Locate the cell with the specified text and output its (X, Y) center coordinate. 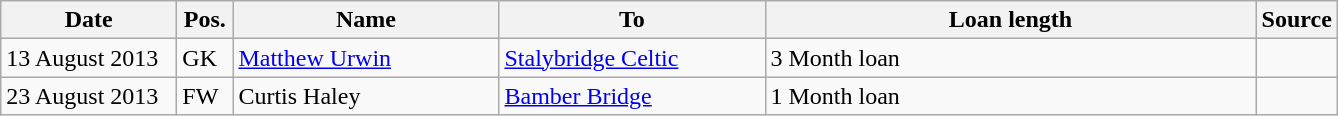
13 August 2013 (89, 58)
Pos. (205, 20)
Curtis Haley (366, 96)
FW (205, 96)
23 August 2013 (89, 96)
Bamber Bridge (632, 96)
Source (1296, 20)
1 Month loan (1010, 96)
GK (205, 58)
Name (366, 20)
To (632, 20)
3 Month loan (1010, 58)
Stalybridge Celtic (632, 58)
Loan length (1010, 20)
Date (89, 20)
Matthew Urwin (366, 58)
